Return [x, y] of the center of cell containing provided text 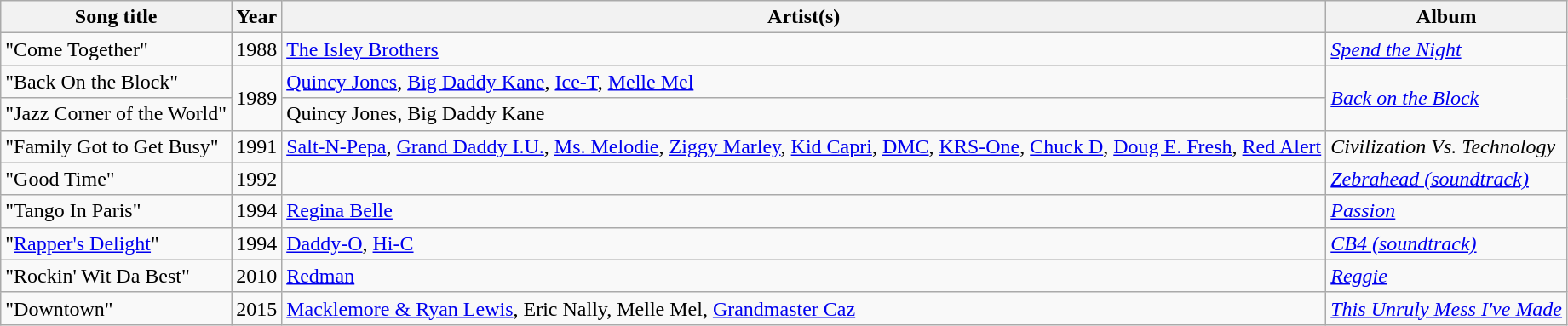
1992 [257, 179]
"Tango In Paris" [116, 211]
Album [1446, 17]
Macklemore & Ryan Lewis, Eric Nally, Melle Mel, Grandmaster Caz [804, 308]
"Rockin' Wit Da Best" [116, 276]
Zebrahead (soundtrack) [1446, 179]
2015 [257, 308]
1988 [257, 49]
Regina Belle [804, 211]
Redman [804, 276]
2010 [257, 276]
Artist(s) [804, 17]
Year [257, 17]
CB4 (soundtrack) [1446, 243]
Quincy Jones, Big Daddy Kane, Ice-T, Melle Mel [804, 82]
Daddy-O, Hi-C [804, 243]
Reggie [1446, 276]
1991 [257, 146]
The Isley Brothers [804, 49]
Spend the Night [1446, 49]
Back on the Block [1446, 98]
Quincy Jones, Big Daddy Kane [804, 114]
"Jazz Corner of the World" [116, 114]
"Good Time" [116, 179]
Salt-N-Pepa, Grand Daddy I.U., Ms. Melodie, Ziggy Marley, Kid Capri, DMC, KRS-One, Chuck D, Doug E. Fresh, Red Alert [804, 146]
1989 [257, 98]
Song title [116, 17]
Civilization Vs. Technology [1446, 146]
"Back On the Block" [116, 82]
"Family Got to Get Busy" [116, 146]
"Downtown" [116, 308]
"Rapper's Delight" [116, 243]
This Unruly Mess I've Made [1446, 308]
"Come Together" [116, 49]
Passion [1446, 211]
